Capture the cell that displays the provided text and extract its [x, y] central coordinate. 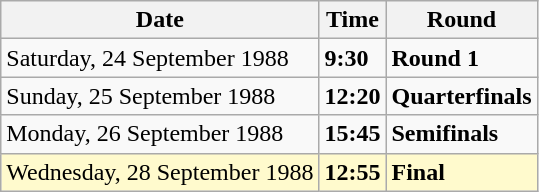
15:45 [352, 134]
Round 1 [462, 58]
Monday, 26 September 1988 [160, 134]
Date [160, 20]
Saturday, 24 September 1988 [160, 58]
Final [462, 172]
12:55 [352, 172]
Wednesday, 28 September 1988 [160, 172]
12:20 [352, 96]
Time [352, 20]
Sunday, 25 September 1988 [160, 96]
Round [462, 20]
9:30 [352, 58]
Quarterfinals [462, 96]
Semifinals [462, 134]
